Search for the cell housing the specified text and yield its [X, Y] center coordinate. 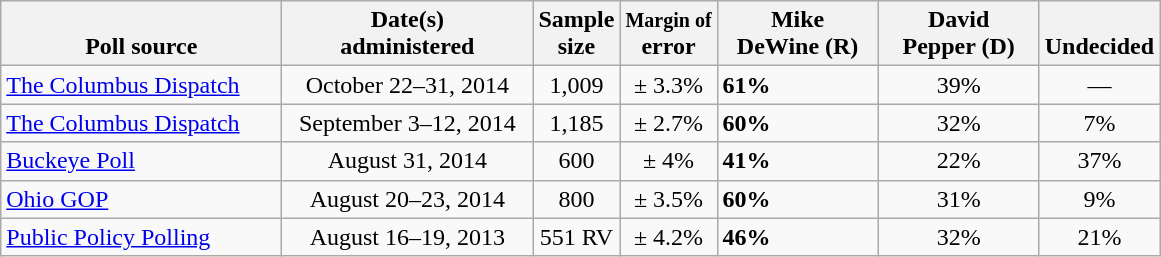
7% [1099, 123]
September 3–12, 2014 [408, 123]
Date(s)administered [408, 34]
Ohio GOP [142, 199]
41% [798, 161]
Public Policy Polling [142, 237]
37% [1099, 161]
August 20–23, 2014 [408, 199]
551 RV [576, 237]
± 4% [668, 161]
61% [798, 85]
± 2.7% [668, 123]
— [1099, 85]
39% [958, 85]
Samplesize [576, 34]
Poll source [142, 34]
1,009 [576, 85]
600 [576, 161]
22% [958, 161]
± 3.3% [668, 85]
1,185 [576, 123]
August 16–19, 2013 [408, 237]
MikeDeWine (R) [798, 34]
DavidPepper (D) [958, 34]
21% [1099, 237]
± 4.2% [668, 237]
800 [576, 199]
31% [958, 199]
Margin oferror [668, 34]
± 3.5% [668, 199]
46% [798, 237]
9% [1099, 199]
Undecided [1099, 34]
Buckeye Poll [142, 161]
October 22–31, 2014 [408, 85]
August 31, 2014 [408, 161]
